Output the [X, Y] coordinate of the center of the cell containing the given text.  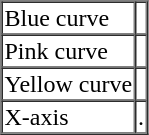
Pink curve [69, 50]
. [141, 116]
X-axis [69, 116]
Yellow curve [69, 84]
Blue curve [69, 18]
